Determine the (x, y) coordinate at the center of the cell enclosing the given text.  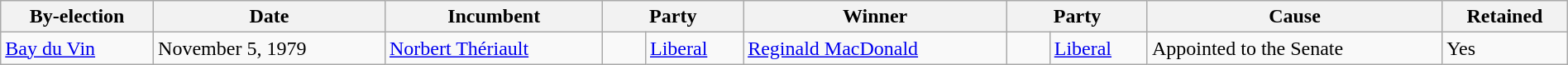
Norbert Thériault (494, 48)
Incumbent (494, 17)
Retained (1505, 17)
Bay du Vin (78, 48)
Reginald MacDonald (875, 48)
Date (270, 17)
Cause (1294, 17)
Winner (875, 17)
Yes (1505, 48)
November 5, 1979 (270, 48)
By-election (78, 17)
Appointed to the Senate (1294, 48)
